Extract the (X, Y) coordinate from the center of the cell holding the provided text.  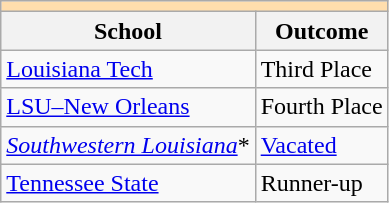
Runner-up (322, 183)
School (128, 31)
LSU–New Orleans (128, 107)
Third Place (322, 69)
Tennessee State (128, 183)
Fourth Place (322, 107)
Louisiana Tech (128, 69)
Vacated (322, 145)
Outcome (322, 31)
Southwestern Louisiana* (128, 145)
